Search for the cell housing the specified text and yield its (X, Y) center coordinate. 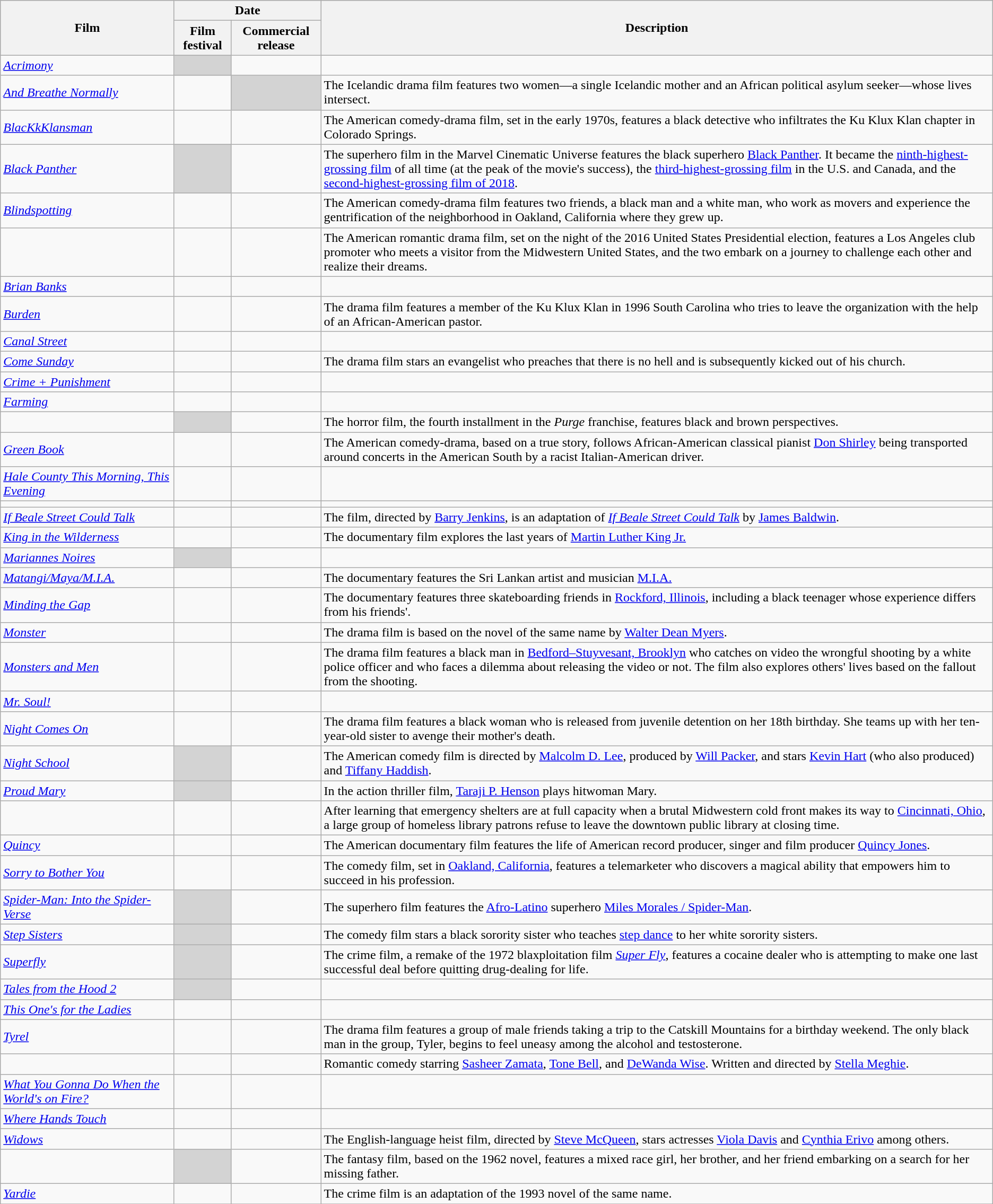
Hale County This Morning, This Evening (88, 484)
If Beale Street Could Talk (88, 517)
Minding the Gap (88, 605)
The American documentary film features the life of American record producer, singer and film producer Quincy Jones. (657, 845)
The drama film is based on the novel of the same name by Walter Dean Myers. (657, 632)
The documentary features three skateboarding friends in Rockford, Illinois, including a black teenager whose experience differs from his friends'. (657, 605)
Sorry to Bother You (88, 873)
The documentary features the Sri Lankan artist and musician M.I.A. (657, 578)
The documentary film explores the last years of Martin Luther King Jr. (657, 537)
Widows (88, 1139)
Step Sisters (88, 935)
In the action thriller film, Taraji P. Henson plays hitwoman Mary. (657, 791)
The comedy film stars a black sorority sister who teaches step dance to her white sorority sisters. (657, 935)
Tales from the Hood 2 (88, 989)
The American comedy-drama film, set in the early 1970s, features a black detective who infiltrates the Ku Klux Klan chapter in Colorado Springs. (657, 127)
Romantic comedy starring Sasheer Zamata, Tone Bell, and DeWanda Wise. Written and directed by Stella Meghie. (657, 1064)
Monster (88, 632)
Proud Mary (88, 791)
Film festival (203, 38)
The drama film stars an evangelist who preaches that there is no hell and is subsequently kicked out of his church. (657, 361)
Date (247, 11)
Brian Banks (88, 286)
And Breathe Normally (88, 92)
Green Book (88, 450)
Commercial release (276, 38)
Come Sunday (88, 361)
BlacKkKlansman (88, 127)
Black Panther (88, 169)
Where Hands Touch (88, 1119)
Monsters and Men (88, 667)
The crime film is an adaptation of the 1993 novel of the same name. (657, 1193)
King in the Wilderness (88, 537)
Yardie (88, 1193)
The American comedy film is directed by Malcolm D. Lee, produced by Will Packer, and stars Kevin Hart (who also produced) and Tiffany Haddish. (657, 763)
Night School (88, 763)
The horror film, the fourth installment in the Purge franchise, features black and brown perspectives. (657, 422)
Spider-Man: Into the Spider-Verse (88, 907)
The comedy film, set in Oakland, California, features a telemarketer who discovers a magical ability that empowers him to succeed in his profession. (657, 873)
Film (88, 28)
Mr. Soul! (88, 701)
Tyrel (88, 1036)
The superhero film features the Afro-Latino superhero Miles Morales / Spider-Man. (657, 907)
The Icelandic drama film features two women—a single Icelandic mother and an African political asylum seeker—whose lives intersect. (657, 92)
What You Gonna Do When the World's on Fire? (88, 1092)
Quincy (88, 845)
Matangi/Maya/M.I.A. (88, 578)
Crime + Punishment (88, 381)
Acrimony (88, 65)
The fantasy film, based on the 1962 novel, features a mixed race girl, her brother, and her friend embarking on a search for her missing father. (657, 1166)
Blindspotting (88, 210)
Burden (88, 314)
Farming (88, 402)
Mariannes Noires (88, 557)
Description (657, 28)
Canal Street (88, 341)
The film, directed by Barry Jenkins, is an adaptation of If Beale Street Could Talk by James Baldwin. (657, 517)
Superfly (88, 962)
Night Comes On (88, 729)
The English-language heist film, directed by Steve McQueen, stars actresses Viola Davis and Cynthia Erivo among others. (657, 1139)
This One's for the Ladies (88, 1009)
